Scan for the cell matching the given text and deliver its (X, Y) coordinate at center. 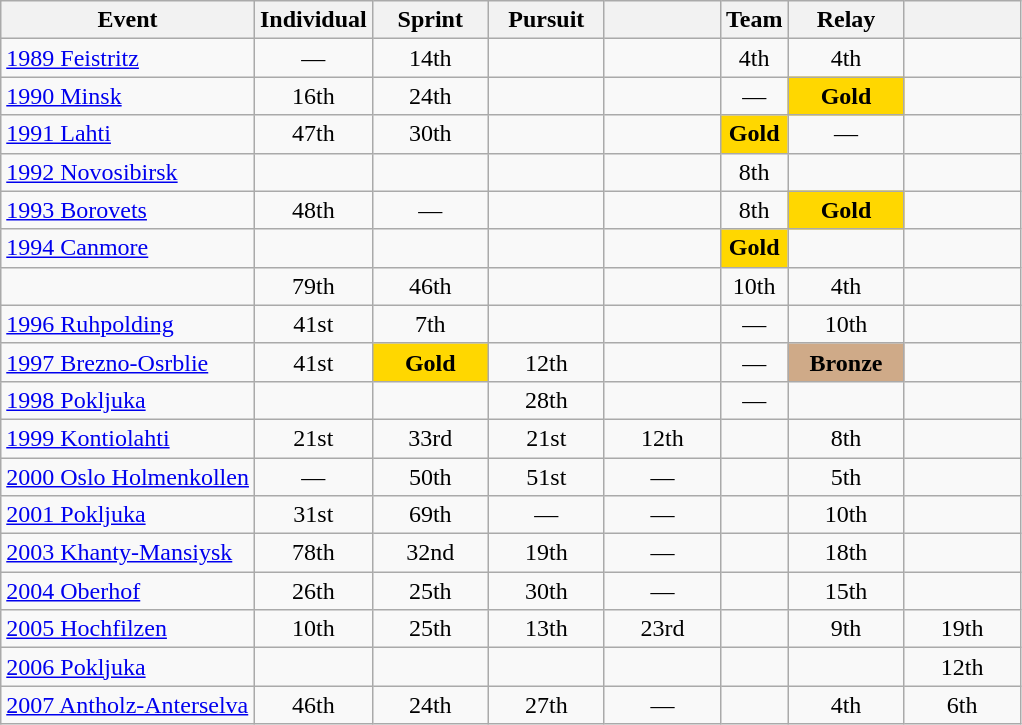
32nd (430, 553)
Individual (313, 20)
1999 Kontiolahti (128, 438)
15th (846, 591)
1996 Ruhpolding (128, 324)
1992 Novosibirsk (128, 172)
14th (430, 58)
1989 Feistritz (128, 58)
Sprint (430, 20)
50th (430, 477)
51st (546, 477)
6th (962, 705)
78th (313, 553)
Team (754, 20)
Event (128, 20)
28th (546, 400)
79th (313, 286)
9th (846, 629)
27th (546, 705)
2004 Oberhof (128, 591)
Relay (846, 20)
1998 Pokljuka (128, 400)
47th (313, 134)
7th (430, 324)
31st (313, 515)
16th (313, 96)
2001 Pokljuka (128, 515)
Bronze (846, 362)
Pursuit (546, 20)
26th (313, 591)
5th (846, 477)
33rd (430, 438)
1993 Borovets (128, 210)
2007 Antholz-Anterselva (128, 705)
48th (313, 210)
1990 Minsk (128, 96)
2003 Khanty-Mansiysk (128, 553)
1991 Lahti (128, 134)
2000 Oslo Holmenkollen (128, 477)
69th (430, 515)
18th (846, 553)
2005 Hochfilzen (128, 629)
13th (546, 629)
23rd (662, 629)
1997 Brezno-Osrblie (128, 362)
1994 Canmore (128, 248)
2006 Pokljuka (128, 667)
